Identify which cell holds the provided text, then report its (x, y) central coordinate. 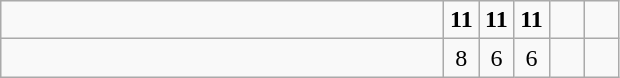
8 (462, 58)
